From the cell containing the given text, extract its center point as [X, Y] coordinate. 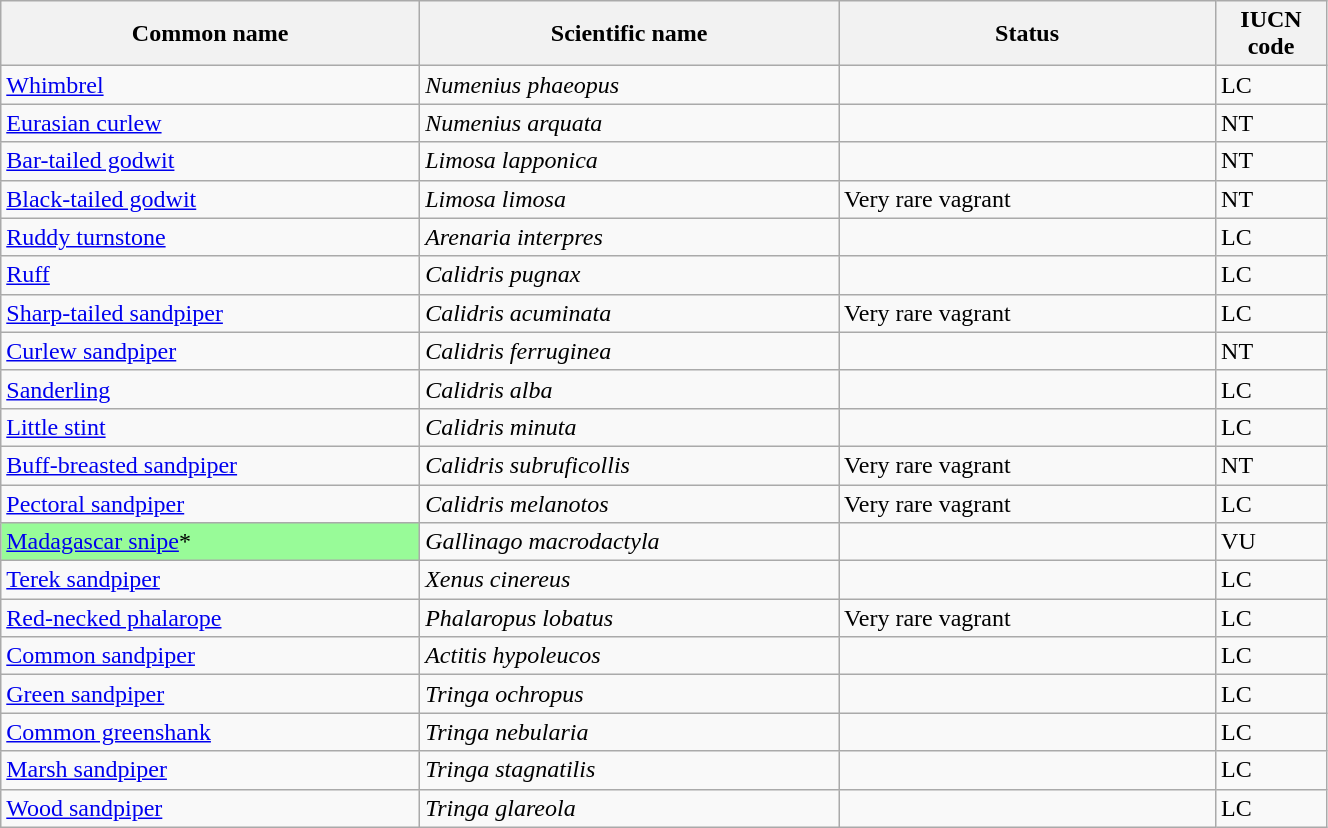
Red-necked phalarope [210, 618]
Calidris melanotos [630, 503]
Phalaropus lobatus [630, 618]
Eurasian curlew [210, 123]
IUCN code [1272, 34]
Calidris alba [630, 389]
Calidris minuta [630, 427]
Common sandpiper [210, 656]
Madagascar snipe* [210, 542]
Bar-tailed godwit [210, 161]
Ruddy turnstone [210, 237]
Arenaria interpres [630, 237]
VU [1272, 542]
Scientific name [630, 34]
Calidris pugnax [630, 275]
Common greenshank [210, 732]
Status [1028, 34]
Limosa limosa [630, 199]
Buff-breasted sandpiper [210, 465]
Wood sandpiper [210, 808]
Numenius phaeopus [630, 85]
Terek sandpiper [210, 580]
Calidris ferruginea [630, 351]
Sanderling [210, 389]
Sharp-tailed sandpiper [210, 313]
Pectoral sandpiper [210, 503]
Tringa glareola [630, 808]
Numenius arquata [630, 123]
Calidris subruficollis [630, 465]
Gallinago macrodactyla [630, 542]
Tringa ochropus [630, 694]
Curlew sandpiper [210, 351]
Ruff [210, 275]
Common name [210, 34]
Whimbrel [210, 85]
Tringa nebularia [630, 732]
Calidris acuminata [630, 313]
Xenus cinereus [630, 580]
Green sandpiper [210, 694]
Black-tailed godwit [210, 199]
Actitis hypoleucos [630, 656]
Tringa stagnatilis [630, 770]
Limosa lapponica [630, 161]
Little stint [210, 427]
Marsh sandpiper [210, 770]
